Return the (X, Y) coordinate for the center point of the cell that contains the specified text.  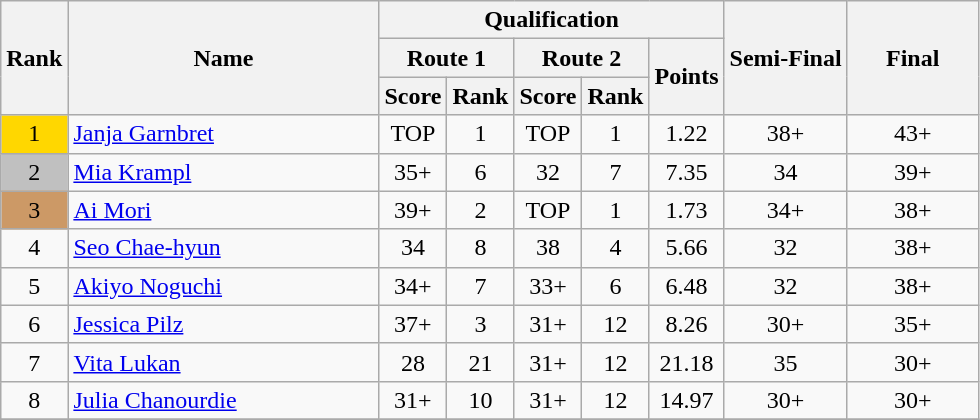
1.73 (686, 210)
1.22 (686, 134)
5.66 (686, 248)
Julia Chanourdie (224, 400)
Route 1 (446, 58)
28 (413, 362)
14.97 (686, 400)
33+ (548, 286)
21.18 (686, 362)
Qualification (552, 20)
Mia Krampl (224, 172)
7.35 (686, 172)
6.48 (686, 286)
8.26 (686, 324)
Janja Garnbret (224, 134)
Name (224, 58)
Akiyo Noguchi (224, 286)
Ai Mori (224, 210)
38 (548, 248)
35 (786, 362)
Points (686, 77)
Seo Chae-hyun (224, 248)
10 (480, 400)
43+ (912, 134)
37+ (413, 324)
Vita Lukan (224, 362)
Semi-Final (786, 58)
Route 2 (582, 58)
Jessica Pilz (224, 324)
5 (34, 286)
Final (912, 58)
21 (480, 362)
